Locate the cell with the specified text and output its (X, Y) center coordinate. 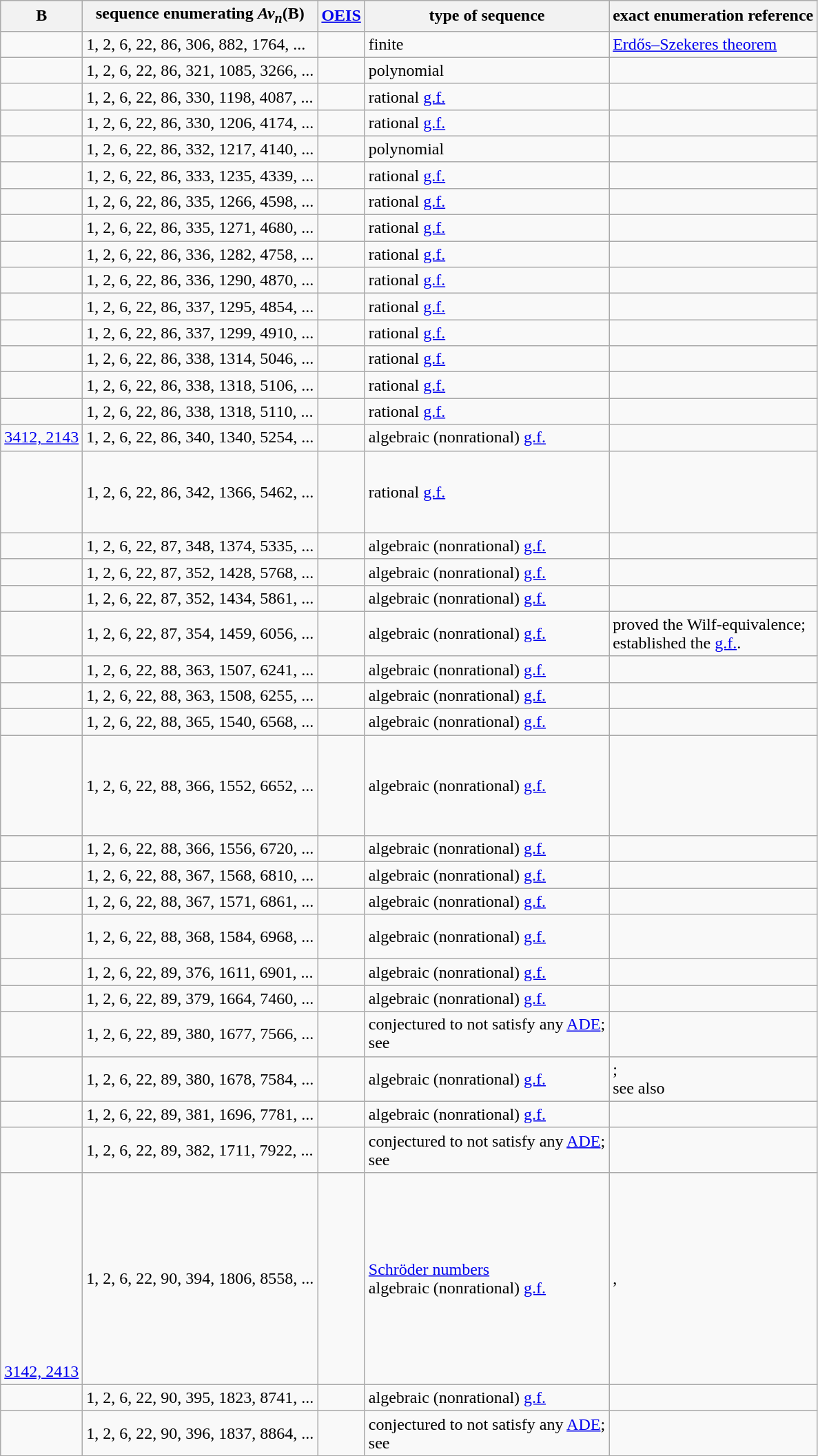
1, 2, 6, 22, 88, 365, 1540, 6568, ... (200, 722)
1, 2, 6, 22, 89, 379, 1664, 7460, ... (200, 998)
Schröder numbersalgebraic (nonrational) g.f. (487, 1278)
OEIS (341, 16)
1, 2, 6, 22, 88, 367, 1568, 6810, ... (200, 875)
1, 2, 6, 22, 86, 333, 1235, 4339, ... (200, 175)
1, 2, 6, 22, 86, 332, 1217, 4140, ... (200, 149)
1, 2, 6, 22, 89, 381, 1696, 7781, ... (200, 1114)
1, 2, 6, 22, 86, 306, 882, 1764, ... (200, 44)
1, 2, 6, 22, 88, 363, 1507, 6241, ... (200, 669)
1, 2, 6, 22, 86, 337, 1295, 4854, ... (200, 307)
1, 2, 6, 22, 86, 336, 1282, 4758, ... (200, 254)
;see also (713, 1079)
1, 2, 6, 22, 88, 363, 1508, 6255, ... (200, 695)
1, 2, 6, 22, 90, 395, 1823, 8741, ... (200, 1397)
1, 2, 6, 22, 88, 368, 1584, 6968, ... (200, 937)
1, 2, 6, 22, 87, 354, 1459, 6056, ... (200, 634)
exact enumeration reference (713, 16)
1, 2, 6, 22, 86, 340, 1340, 5254, ... (200, 438)
1, 2, 6, 22, 88, 366, 1556, 6720, ... (200, 849)
, (713, 1278)
1, 2, 6, 22, 86, 337, 1299, 4910, ... (200, 333)
1, 2, 6, 22, 88, 367, 1571, 6861, ... (200, 901)
B (41, 16)
sequence enumerating Avn(B) (200, 16)
type of sequence (487, 16)
1, 2, 6, 22, 88, 366, 1552, 6652, ... (200, 786)
1, 2, 6, 22, 86, 342, 1366, 5462, ... (200, 492)
1, 2, 6, 22, 86, 321, 1085, 3266, ... (200, 70)
1, 2, 6, 22, 86, 335, 1266, 4598, ... (200, 201)
1, 2, 6, 22, 86, 338, 1318, 5106, ... (200, 385)
1, 2, 6, 22, 86, 335, 1271, 4680, ... (200, 228)
1, 2, 6, 22, 87, 352, 1428, 5768, ... (200, 572)
1, 2, 6, 22, 86, 330, 1206, 4174, ... (200, 123)
proved the Wilf-equivalence; established the g.f.. (713, 634)
1, 2, 6, 22, 89, 376, 1611, 6901, ... (200, 972)
1, 2, 6, 22, 87, 352, 1434, 5861, ... (200, 598)
3142, 2413 (41, 1278)
1, 2, 6, 22, 86, 338, 1314, 5046, ... (200, 359)
1, 2, 6, 22, 89, 380, 1678, 7584, ... (200, 1079)
1, 2, 6, 22, 89, 380, 1677, 7566, ... (200, 1034)
1, 2, 6, 22, 90, 396, 1837, 8864, ... (200, 1433)
finite (487, 44)
3412, 2143 (41, 438)
Erdős–Szekeres theorem (713, 44)
1, 2, 6, 22, 86, 336, 1290, 4870, ... (200, 280)
1, 2, 6, 22, 87, 348, 1374, 5335, ... (200, 546)
1, 2, 6, 22, 86, 330, 1198, 4087, ... (200, 96)
1, 2, 6, 22, 90, 394, 1806, 8558, ... (200, 1278)
1, 2, 6, 22, 89, 382, 1711, 7922, ... (200, 1149)
1, 2, 6, 22, 86, 338, 1318, 5110, ... (200, 411)
